Provide the (x, y) coordinate of the cell's center where the given text is located.  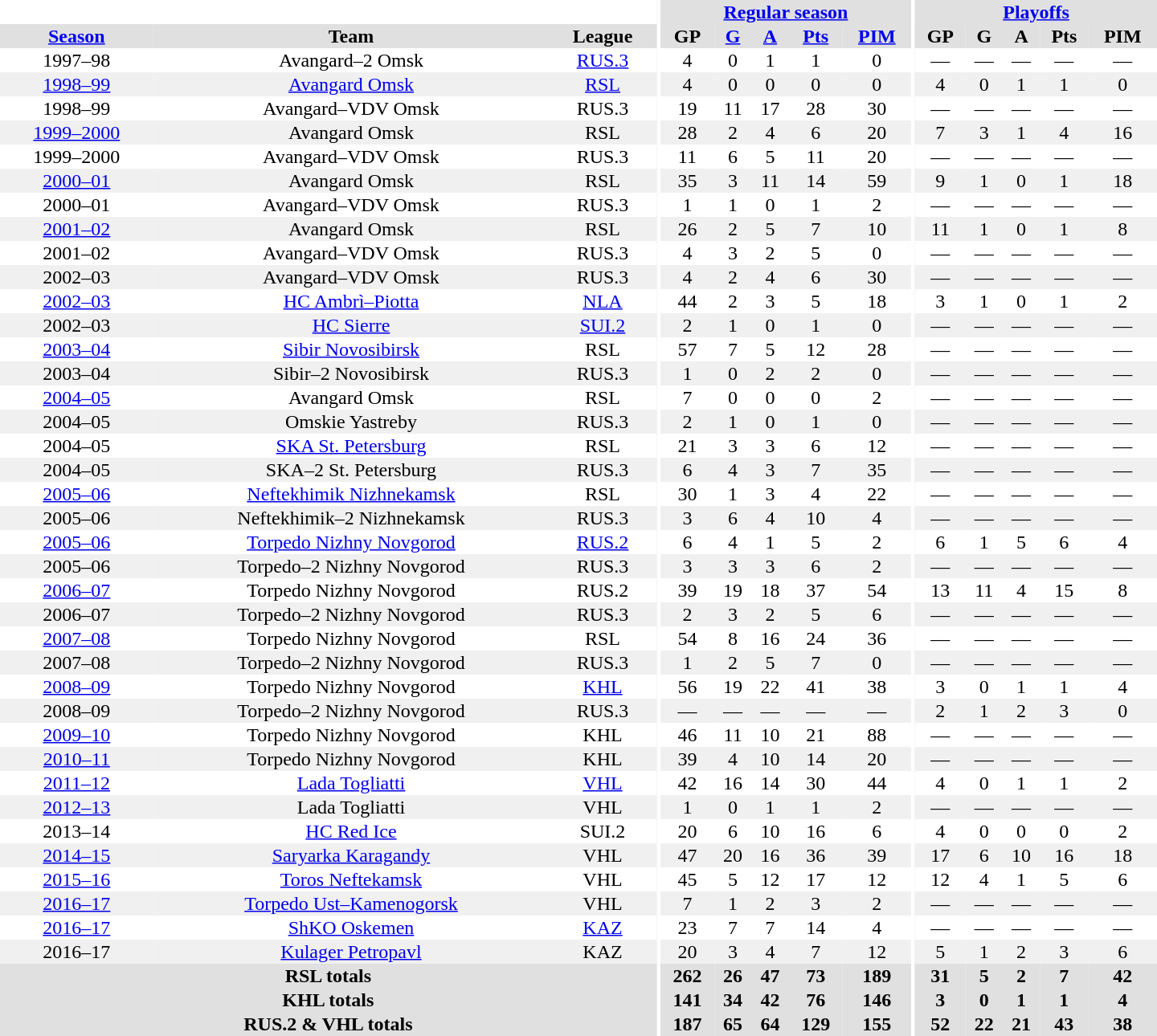
88 (877, 735)
NLA (603, 301)
ShKO Oskemen (352, 928)
2015–16 (77, 879)
187 (688, 1024)
37 (816, 590)
SKA St. Petersburg (352, 446)
46 (688, 735)
Season (77, 36)
141 (688, 1000)
Toros Neftekamsk (352, 879)
Avangard–2 Omsk (352, 60)
34 (733, 1000)
HC Red Ice (352, 831)
43 (1064, 1024)
41 (816, 687)
HC Sierre (352, 325)
2013–14 (77, 831)
31 (940, 976)
KHL totals (328, 1000)
155 (877, 1024)
Neftekhimik–2 Nizhnekamsk (352, 518)
15 (1064, 590)
13 (940, 590)
23 (688, 928)
73 (816, 976)
146 (877, 1000)
Team (352, 36)
1997–98 (77, 60)
2011–12 (77, 783)
24 (816, 638)
RSL totals (328, 976)
45 (688, 879)
9 (940, 181)
Playoffs (1036, 12)
189 (877, 976)
56 (688, 687)
76 (816, 1000)
2010–11 (77, 759)
129 (816, 1024)
2009–10 (77, 735)
Torpedo Ust–Kamenogorsk (352, 903)
64 (770, 1024)
65 (733, 1024)
Neftekhimik Nizhnekamsk (352, 494)
Omskie Yastreby (352, 422)
262 (688, 976)
2012–13 (77, 807)
Regular season (786, 12)
57 (688, 349)
2014–15 (77, 855)
SKA–2 St. Petersburg (352, 470)
Sibir–2 Novosibirsk (352, 373)
Saryarka Karagandy (352, 855)
Kulager Petropavl (352, 952)
59 (877, 181)
RUS.2 & VHL totals (328, 1024)
52 (940, 1024)
Sibir Novosibirsk (352, 349)
HC Ambrì–Piotta (352, 301)
League (603, 36)
